Capture the cell that displays the provided text and extract its [X, Y] central coordinate. 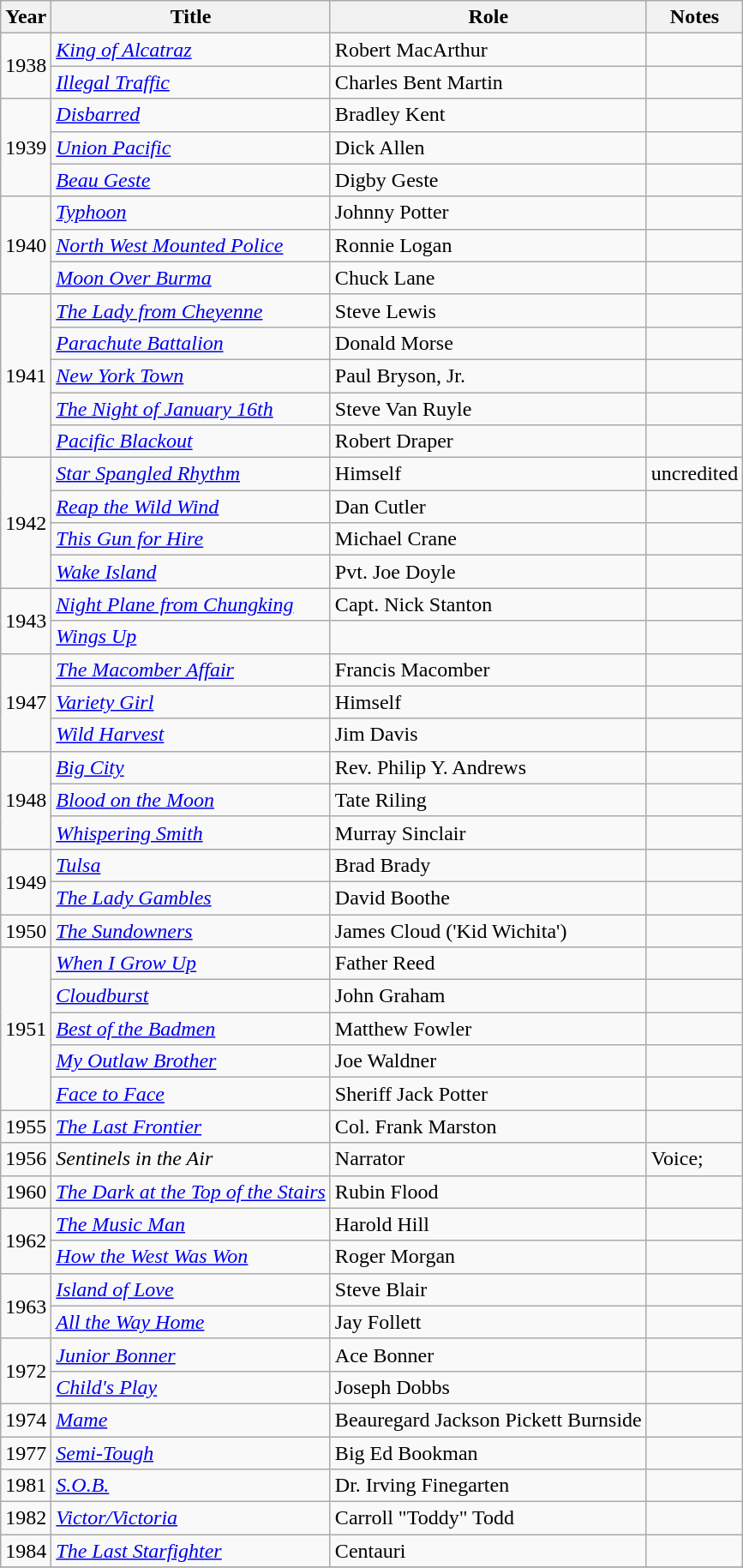
Pacific Blackout [191, 442]
Dick Allen [488, 147]
1947 [26, 702]
The Night of January 16th [191, 409]
1984 [26, 1551]
Tate Riling [488, 800]
Beau Geste [191, 180]
Role [488, 17]
Blood on the Moon [191, 800]
Steve Blair [488, 1289]
Semi-Tough [191, 1453]
1963 [26, 1306]
Night Plane from Chungking [191, 604]
Union Pacific [191, 147]
Illegal Traffic [191, 82]
Matthew Fowler [488, 1029]
1951 [26, 1029]
Centauri [488, 1551]
Murray Sinclair [488, 832]
Cloudburst [191, 996]
Joseph Dobbs [488, 1387]
James Cloud ('Kid Wichita') [488, 930]
The Macomber Affair [191, 670]
Charles Bent Martin [488, 82]
The Lady Gambles [191, 898]
Wild Harvest [191, 735]
S.O.B. [191, 1486]
Victor/Victoria [191, 1518]
Carroll "Toddy" Todd [488, 1518]
North West Mounted Police [191, 245]
Brad Brady [488, 865]
Dan Cutler [488, 507]
Jim Davis [488, 735]
Roger Morgan [488, 1257]
1941 [26, 375]
The Dark at the Top of the Stairs [191, 1192]
1974 [26, 1420]
David Boothe [488, 898]
Sheriff Jack Potter [488, 1094]
1949 [26, 881]
Col. Frank Marston [488, 1126]
King of Alcatraz [191, 50]
Joe Waldner [488, 1061]
The Music Man [191, 1224]
Parachute Battalion [191, 343]
Reap the Wild Wind [191, 507]
Face to Face [191, 1094]
Donald Morse [488, 343]
Jay Follett [488, 1322]
The Last Starfighter [191, 1551]
Moon Over Burma [191, 278]
Beauregard Jackson Pickett Burnside [488, 1420]
The Last Frontier [191, 1126]
Ronnie Logan [488, 245]
Best of the Badmen [191, 1029]
Rev. Philip Y. Andrews [488, 767]
All the Way Home [191, 1322]
Voice; [694, 1159]
Wings Up [191, 637]
1960 [26, 1192]
The Sundowners [191, 930]
Robert Draper [488, 442]
Variety Girl [191, 702]
New York Town [191, 375]
1938 [26, 66]
Mame [191, 1420]
John Graham [488, 996]
The Lady from Cheyenne [191, 310]
1942 [26, 523]
Sentinels in the Air [191, 1159]
Year [26, 17]
1981 [26, 1486]
Bradley Kent [488, 115]
Rubin Flood [488, 1192]
Robert MacArthur [488, 50]
Steve Lewis [488, 310]
Star Spangled Rhythm [191, 474]
Johnny Potter [488, 213]
When I Grow Up [191, 964]
Big Ed Bookman [488, 1453]
My Outlaw Brother [191, 1061]
Pvt. Joe Doyle [488, 572]
1939 [26, 147]
Title [191, 17]
1982 [26, 1518]
Notes [694, 17]
Narrator [488, 1159]
Chuck Lane [488, 278]
Typhoon [191, 213]
Island of Love [191, 1289]
Dr. Irving Finegarten [488, 1486]
1956 [26, 1159]
Ace Bonner [488, 1355]
1948 [26, 800]
Harold Hill [488, 1224]
This Gun for Hire [191, 539]
How the West Was Won [191, 1257]
Big City [191, 767]
Tulsa [191, 865]
Francis Macomber [488, 670]
Wake Island [191, 572]
1977 [26, 1453]
Paul Bryson, Jr. [488, 375]
Steve Van Ruyle [488, 409]
Child's Play [191, 1387]
Junior Bonner [191, 1355]
uncredited [694, 474]
1940 [26, 245]
1943 [26, 621]
Whispering Smith [191, 832]
Digby Geste [488, 180]
Capt. Nick Stanton [488, 604]
1962 [26, 1241]
Father Reed [488, 964]
Disbarred [191, 115]
1955 [26, 1126]
1950 [26, 930]
1972 [26, 1371]
Michael Crane [488, 539]
